Locate the cell with the specified text and output its (X, Y) center coordinate. 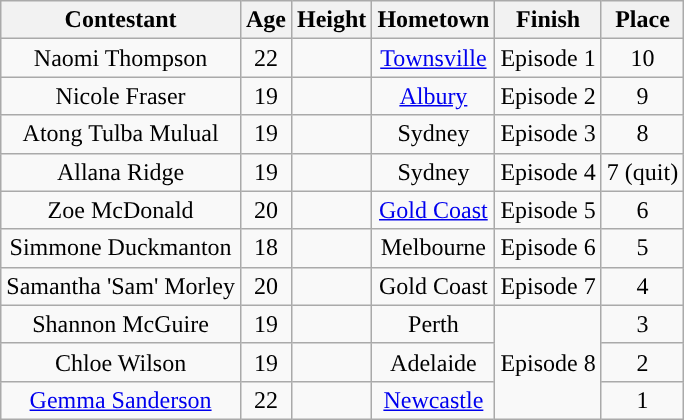
Zoe McDonald (121, 210)
Allana Ridge (121, 172)
Adelaide (434, 362)
Albury (434, 96)
2 (642, 362)
18 (266, 248)
Contestant (121, 20)
3 (642, 324)
10 (642, 58)
Atong Tulba Mulual (121, 134)
Perth (434, 324)
Age (266, 20)
Episode 6 (548, 248)
Newcastle (434, 400)
Episode 5 (548, 210)
Melbourne (434, 248)
Episode 3 (548, 134)
Naomi Thompson (121, 58)
Place (642, 20)
Nicole Fraser (121, 96)
Townsville (434, 58)
Gemma Sanderson (121, 400)
Chloe Wilson (121, 362)
1 (642, 400)
9 (642, 96)
Simmone Duckmanton (121, 248)
8 (642, 134)
Episode 1 (548, 58)
Episode 4 (548, 172)
Samantha 'Sam' Morley (121, 286)
Shannon McGuire (121, 324)
6 (642, 210)
5 (642, 248)
Episode 2 (548, 96)
Hometown (434, 20)
Episode 8 (548, 362)
Height (331, 20)
7 (quit) (642, 172)
Finish (548, 20)
4 (642, 286)
Episode 7 (548, 286)
